Find where the given text appears and provide that cell's center as (x, y) coordinate. 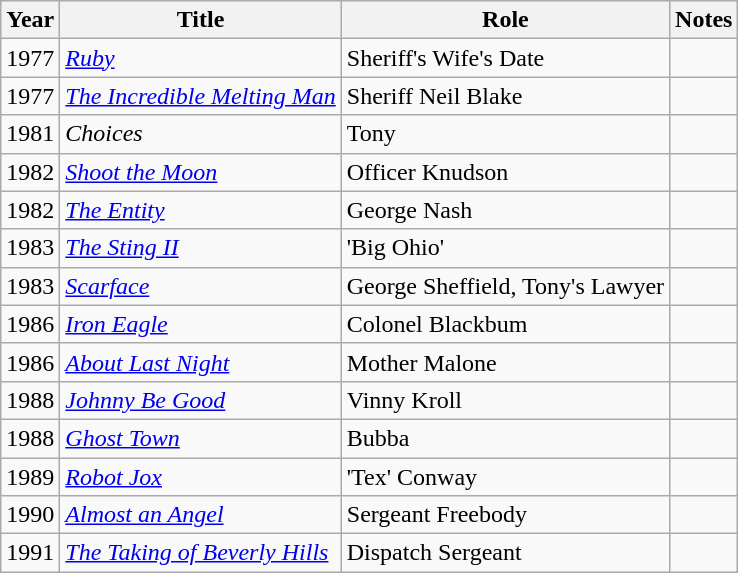
Dispatch Sergeant (505, 553)
Johnny Be Good (200, 400)
1989 (30, 477)
Year (30, 20)
George Sheffield, Tony's Lawyer (505, 286)
George Nash (505, 210)
Iron Eagle (200, 324)
The Entity (200, 210)
Robot Jox (200, 477)
Choices (200, 134)
Role (505, 20)
Ghost Town (200, 438)
The Sting II (200, 248)
The Taking of Beverly Hills (200, 553)
The Incredible Melting Man (200, 96)
Colonel Blackbum (505, 324)
Officer Knudson (505, 172)
Tony (505, 134)
Vinny Kroll (505, 400)
Sheriff Neil Blake (505, 96)
1991 (30, 553)
Mother Malone (505, 362)
1981 (30, 134)
'Tex' Conway (505, 477)
'Big Ohio' (505, 248)
Sheriff's Wife's Date (505, 58)
Sergeant Freebody (505, 515)
Title (200, 20)
Ruby (200, 58)
1990 (30, 515)
Almost an Angel (200, 515)
About Last Night (200, 362)
Scarface (200, 286)
Notes (704, 20)
Shoot the Moon (200, 172)
Bubba (505, 438)
